Return the [x, y] coordinate for the center point of the cell that contains the specified text.  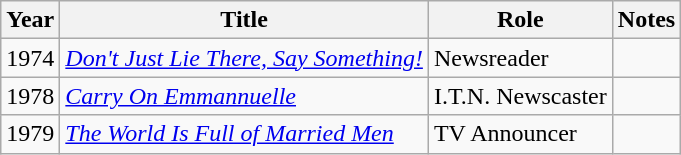
Newsreader [520, 58]
1978 [30, 96]
Don't Just Lie There, Say Something! [244, 58]
I.T.N. Newscaster [520, 96]
1979 [30, 134]
Notes [646, 20]
Role [520, 20]
Carry On Emmannuelle [244, 96]
Title [244, 20]
The World Is Full of Married Men [244, 134]
1974 [30, 58]
Year [30, 20]
TV Announcer [520, 134]
